Detect which cell encompasses the target text, then output its (x, y) center coordinate. 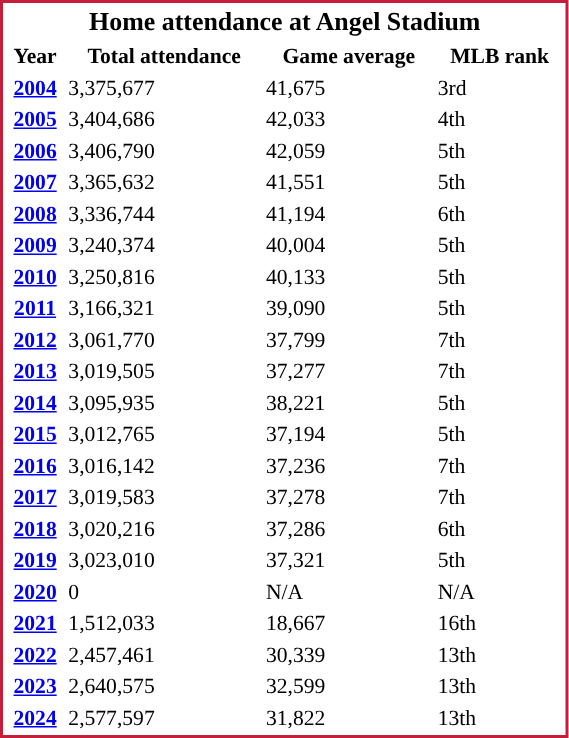
2005 (34, 119)
2021 (34, 623)
37,194 (348, 434)
2019 (34, 560)
3,375,677 (164, 88)
3,336,744 (164, 214)
42,033 (348, 119)
2015 (34, 434)
32,599 (348, 686)
2,640,575 (164, 686)
2009 (34, 245)
2023 (34, 686)
2014 (34, 403)
30,339 (348, 655)
3,365,632 (164, 182)
2013 (34, 371)
40,133 (348, 277)
37,277 (348, 371)
Home attendance at Angel Stadium (284, 22)
41,194 (348, 214)
38,221 (348, 403)
37,236 (348, 466)
31,822 (348, 718)
37,321 (348, 560)
2022 (34, 655)
2006 (34, 151)
2024 (34, 718)
2008 (34, 214)
3rd (500, 88)
MLB rank (500, 56)
2,577,597 (164, 718)
42,059 (348, 151)
3,166,321 (164, 308)
2016 (34, 466)
3,250,816 (164, 277)
2018 (34, 529)
Total attendance (164, 56)
Year (34, 56)
3,023,010 (164, 560)
41,675 (348, 88)
2012 (34, 340)
2010 (34, 277)
3,406,790 (164, 151)
1,512,033 (164, 623)
39,090 (348, 308)
3,020,216 (164, 529)
2017 (34, 497)
37,278 (348, 497)
3,240,374 (164, 245)
2004 (34, 88)
3,019,505 (164, 371)
Game average (348, 56)
3,404,686 (164, 119)
3,061,770 (164, 340)
40,004 (348, 245)
37,799 (348, 340)
2007 (34, 182)
4th (500, 119)
2,457,461 (164, 655)
41,551 (348, 182)
2020 (34, 592)
2011 (34, 308)
0 (164, 592)
37,286 (348, 529)
3,019,583 (164, 497)
3,016,142 (164, 466)
3,012,765 (164, 434)
3,095,935 (164, 403)
18,667 (348, 623)
16th (500, 623)
